Return the [x, y] coordinate for the center point of the cell that contains the specified text.  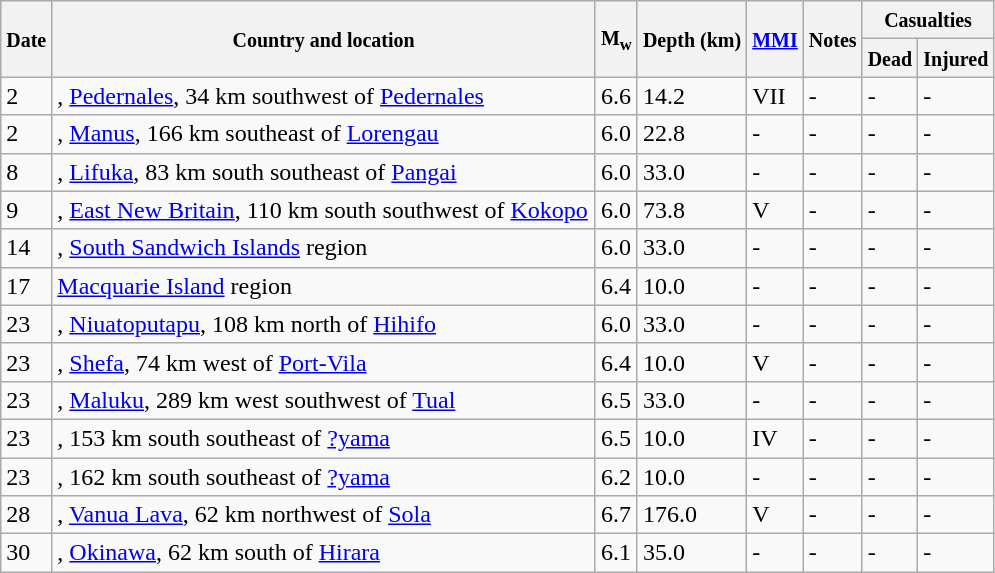
Dead [890, 58]
6.7 [616, 515]
35.0 [692, 553]
28 [26, 515]
, South Sandwich Islands region [324, 248]
, Pedernales, 34 km southwest of Pedernales [324, 96]
6.1 [616, 553]
Casualties [928, 20]
MMI [776, 39]
22.8 [692, 134]
, Niuatoputapu, 108 km north of Hihifo [324, 324]
14.2 [692, 96]
, 153 km south southeast of ?yama [324, 438]
17 [26, 286]
Date [26, 39]
, Lifuka, 83 km south southeast of Pangai [324, 172]
Country and location [324, 39]
VII [776, 96]
, Manus, 166 km southeast of Lorengau [324, 134]
, Shefa, 74 km west of Port-Vila [324, 362]
, 162 km south southeast of ?yama [324, 477]
73.8 [692, 210]
, East New Britain, 110 km south southwest of Kokopo [324, 210]
Mw [616, 39]
6.6 [616, 96]
, Okinawa, 62 km south of Hirara [324, 553]
Macquarie Island region [324, 286]
, Maluku, 289 km west southwest of Tual [324, 400]
, Vanua Lava, 62 km northwest of Sola [324, 515]
Injured [956, 58]
9 [26, 210]
IV [776, 438]
30 [26, 553]
8 [26, 172]
6.2 [616, 477]
14 [26, 248]
Notes [832, 39]
Depth (km) [692, 39]
176.0 [692, 515]
